Extract the (x, y) coordinate from the center of the cell holding the provided text.  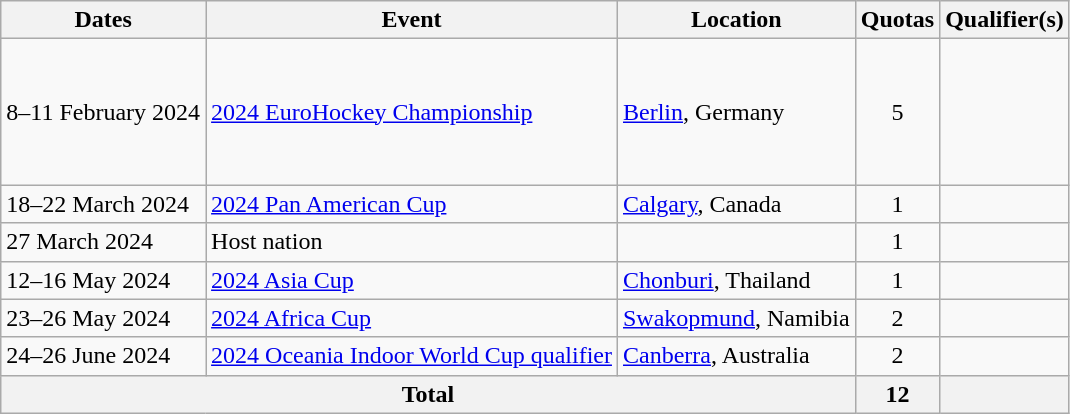
Canberra, Australia (736, 356)
Quotas (897, 20)
Host nation (412, 242)
Location (736, 20)
5 (897, 112)
2024 EuroHockey Championship (412, 112)
Chonburi, Thailand (736, 280)
Berlin, Germany (736, 112)
Event (412, 20)
Qualifier(s) (1005, 20)
2024 Pan American Cup (412, 204)
Total (428, 394)
8–11 February 2024 (104, 112)
27 March 2024 (104, 242)
2024 Oceania Indoor World Cup qualifier (412, 356)
2024 Asia Cup (412, 280)
12 (897, 394)
Dates (104, 20)
18–22 March 2024 (104, 204)
23–26 May 2024 (104, 318)
Calgary, Canada (736, 204)
12–16 May 2024 (104, 280)
Swakopmund, Namibia (736, 318)
24–26 June 2024 (104, 356)
2024 Africa Cup (412, 318)
